For the text-containing cell, return its midpoint in [X, Y] coordinate format. 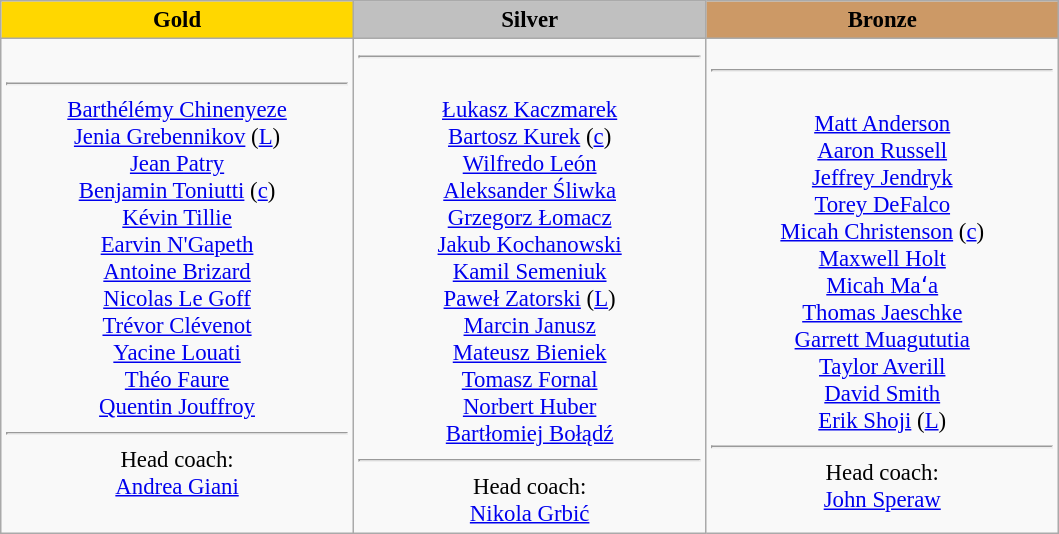
Bronze [882, 20]
Gold [178, 20]
Silver [530, 20]
